Return the [X, Y] coordinate for the center point of the cell that contains the specified text.  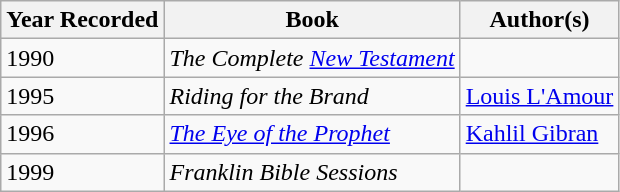
1995 [82, 96]
Kahlil Gibran [540, 134]
1996 [82, 134]
Year Recorded [82, 20]
Riding for the Brand [312, 96]
The Eye of the Prophet [312, 134]
1990 [82, 58]
Author(s) [540, 20]
The Complete New Testament [312, 58]
Louis L'Amour [540, 96]
Franklin Bible Sessions [312, 172]
Book [312, 20]
1999 [82, 172]
